For the text-containing cell, return its midpoint in (X, Y) coordinate format. 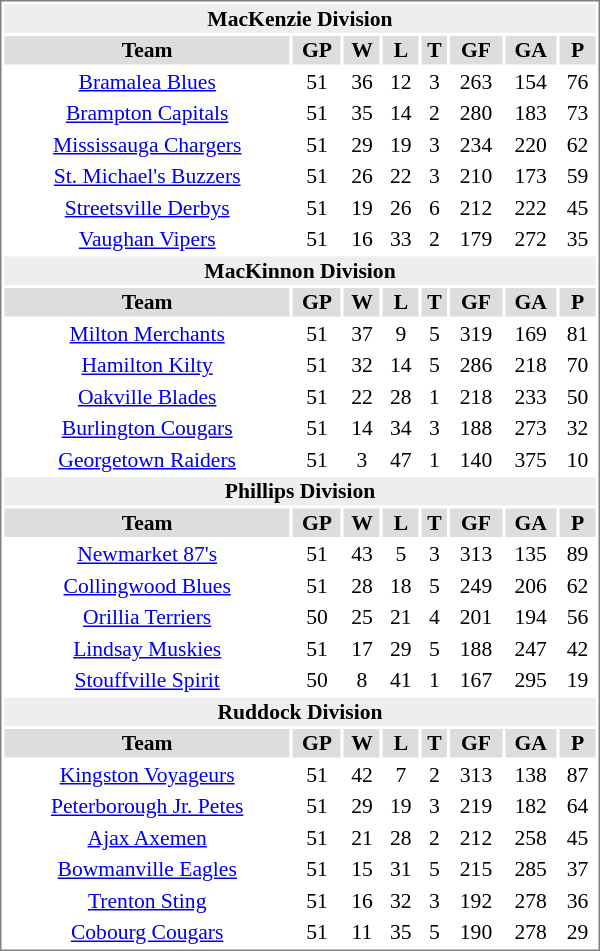
73 (578, 113)
25 (362, 617)
Lindsay Muskies (146, 648)
375 (531, 460)
190 (476, 932)
Ruddock Division (300, 712)
206 (531, 586)
Mississauga Chargers (146, 144)
179 (476, 239)
Collingwood Blues (146, 586)
140 (476, 460)
Newmarket 87's (146, 554)
33 (401, 239)
Orillia Terriers (146, 617)
76 (578, 82)
Hamilton Kilty (146, 365)
MacKenzie Division (300, 18)
Trenton Sting (146, 900)
183 (531, 113)
233 (531, 396)
135 (531, 554)
192 (476, 900)
234 (476, 144)
Oakville Blades (146, 396)
87 (578, 774)
Georgetown Raiders (146, 460)
Brampton Capitals (146, 113)
Phillips Division (300, 491)
12 (401, 82)
222 (531, 208)
247 (531, 648)
272 (531, 239)
8 (362, 680)
Ajax Axemen (146, 838)
154 (531, 82)
263 (476, 82)
89 (578, 554)
182 (531, 806)
Peterborough Jr. Petes (146, 806)
MacKinnon Division (300, 270)
249 (476, 586)
173 (531, 176)
Milton Merchants (146, 334)
138 (531, 774)
70 (578, 365)
43 (362, 554)
64 (578, 806)
Stouffville Spirit (146, 680)
215 (476, 869)
Burlington Cougars (146, 428)
7 (401, 774)
4 (434, 617)
295 (531, 680)
Kingston Voyageurs (146, 774)
210 (476, 176)
18 (401, 586)
56 (578, 617)
319 (476, 334)
258 (531, 838)
15 (362, 869)
285 (531, 869)
Streetsville Derbys (146, 208)
6 (434, 208)
Cobourg Cougars (146, 932)
41 (401, 680)
Bowmanville Eagles (146, 869)
167 (476, 680)
59 (578, 176)
194 (531, 617)
17 (362, 648)
31 (401, 869)
Bramalea Blues (146, 82)
201 (476, 617)
219 (476, 806)
280 (476, 113)
Vaughan Vipers (146, 239)
11 (362, 932)
34 (401, 428)
9 (401, 334)
220 (531, 144)
286 (476, 365)
St. Michael's Buzzers (146, 176)
81 (578, 334)
273 (531, 428)
10 (578, 460)
47 (401, 460)
169 (531, 334)
